Determine the (X, Y) coordinate at the center of the cell enclosing the given text.  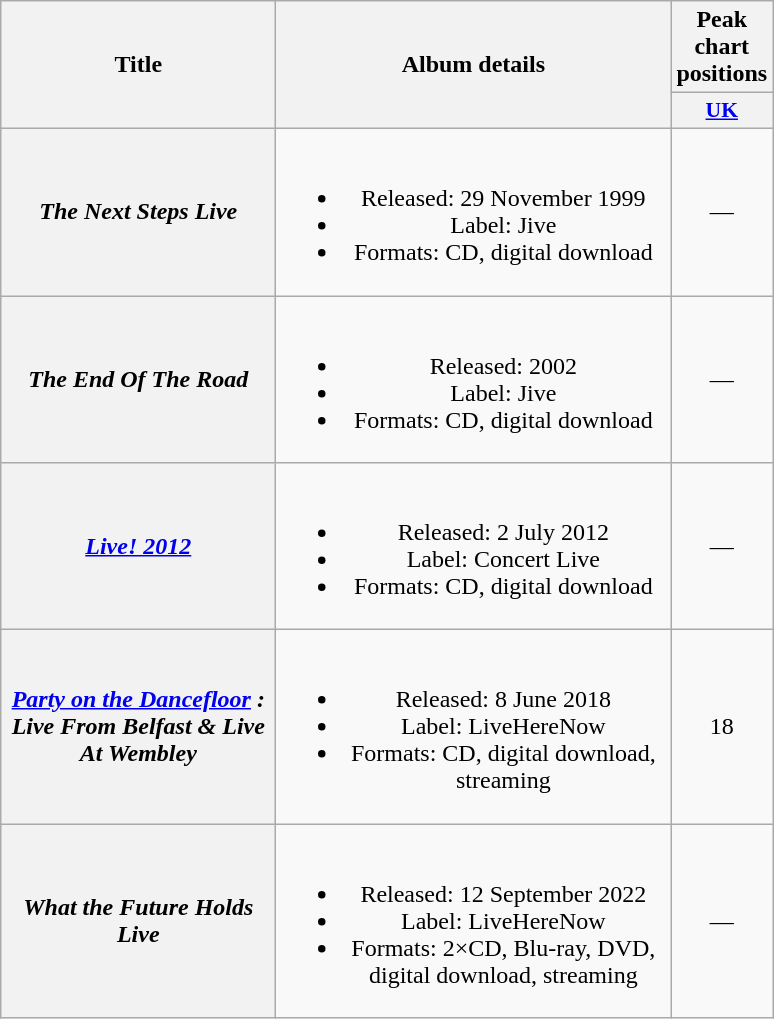
UK (722, 111)
Released: 12 September 2022Label: LiveHereNowFormats: 2×CD, Blu-ray, DVD, digital download, streaming (474, 921)
18 (722, 727)
The End Of The Road (138, 380)
Released: 8 June 2018Label: LiveHereNowFormats: CD, digital download, streaming (474, 727)
What the Future Holds Live (138, 921)
Title (138, 65)
Released: 2 July 2012Label: Concert LiveFormats: CD, digital download (474, 546)
Peak chart positions (722, 47)
Released: 29 November 1999Label: JiveFormats: CD, digital download (474, 212)
Album details (474, 65)
Party on the Dancefloor : Live From Belfast & Live At Wembley (138, 727)
Released: 2002Label: JiveFormats: CD, digital download (474, 380)
The Next Steps Live (138, 212)
Live! 2012 (138, 546)
